From the cell containing the given text, extract its center point as (X, Y) coordinate. 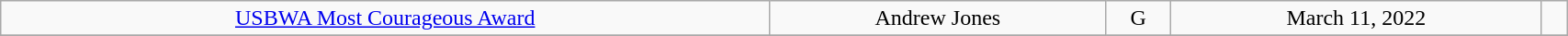
Andrew Jones (938, 18)
March 11, 2022 (1356, 18)
G (1138, 18)
USBWA Most Courageous Award (386, 18)
